Scan for the cell matching the given text and deliver its [X, Y] coordinate at center. 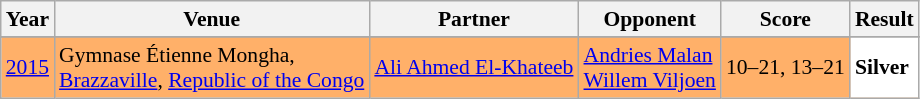
Andries Malan Willem Viljoen [649, 68]
Gymnase Étienne Mongha,Brazzaville, Republic of the Congo [212, 68]
Venue [212, 19]
Result [884, 19]
10–21, 13–21 [786, 68]
Ali Ahmed El-Khateeb [474, 68]
Silver [884, 68]
Partner [474, 19]
2015 [28, 68]
Opponent [649, 19]
Year [28, 19]
Score [786, 19]
